Find where the given text appears and provide that cell's center as [x, y] coordinate. 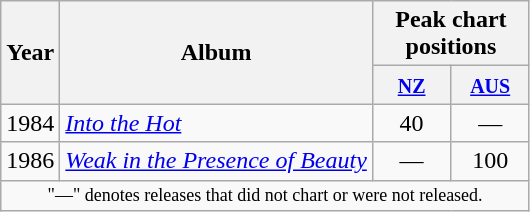
Weak in the Presence of Beauty [216, 161]
Album [216, 52]
1984 [30, 123]
AUS [490, 85]
Peak chart positions [450, 34]
"—" denotes releases that did not chart or were not released. [266, 196]
Year [30, 52]
1986 [30, 161]
40 [412, 123]
Into the Hot [216, 123]
NZ [412, 85]
100 [490, 161]
